Capture the cell that displays the provided text and extract its (x, y) central coordinate. 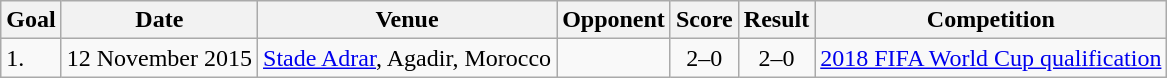
Competition (991, 20)
Goal (31, 20)
Venue (408, 20)
Opponent (614, 20)
Stade Adrar, Agadir, Morocco (408, 58)
Result (776, 20)
12 November 2015 (159, 58)
Score (704, 20)
2018 FIFA World Cup qualification (991, 58)
1. (31, 58)
Date (159, 20)
